Extract the [x, y] coordinate from the center of the cell holding the provided text.  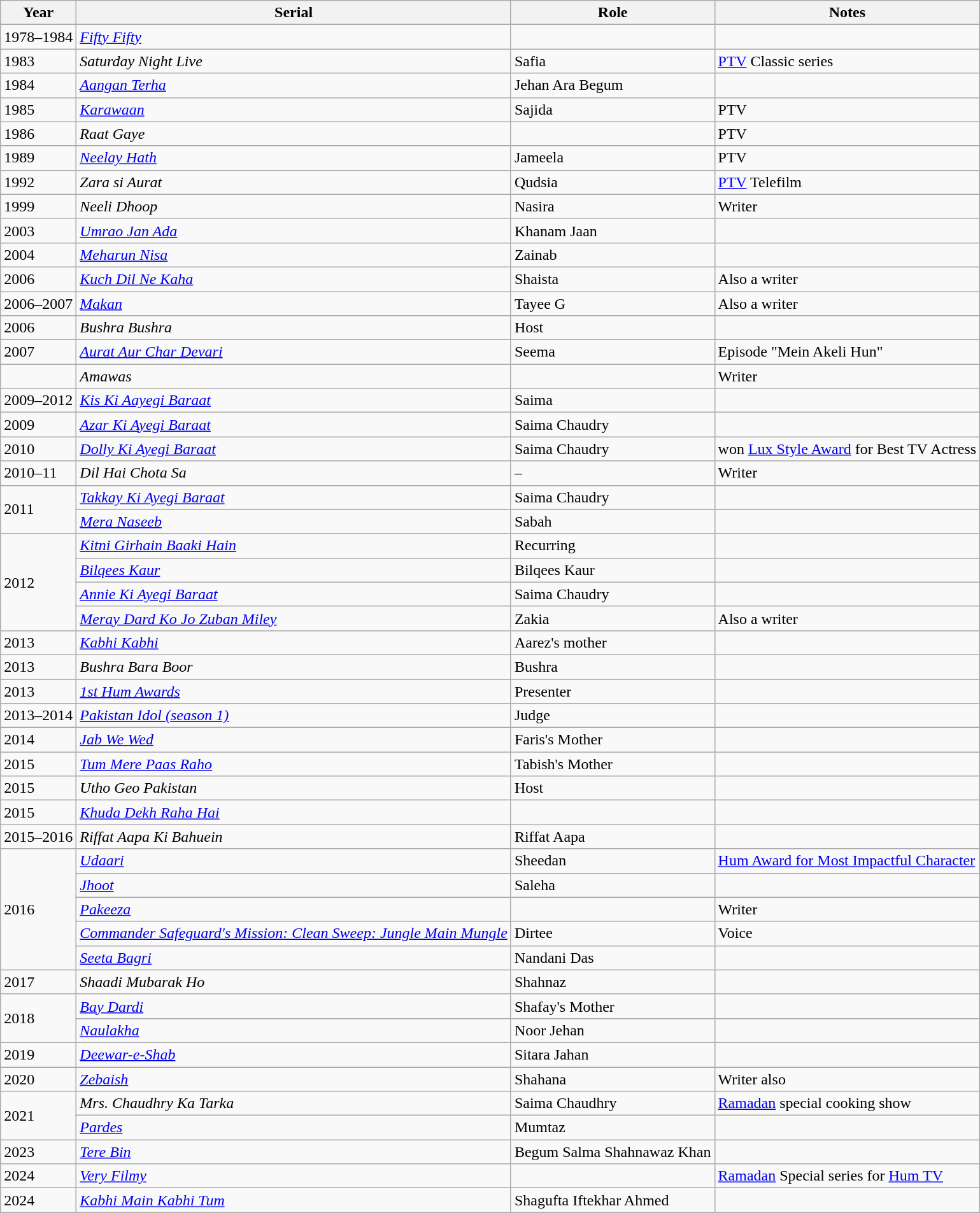
Noor Jehan [613, 1030]
Very Filmy [294, 1176]
Tum Mere Paas Raho [294, 764]
Shafay's Mother [613, 1006]
Pakistan Idol (season 1) [294, 716]
Shahana [613, 1079]
Ramadan special cooking show [847, 1103]
Jehan Ara Begum [613, 85]
Neelay Hath [294, 158]
2011 [38, 509]
won Lux Style Award for Best TV Actress [847, 449]
2018 [38, 1018]
Mera Naseeb [294, 521]
Zainab [613, 255]
Year [38, 13]
1983 [38, 61]
Khanam Jaan [613, 231]
– [613, 473]
Sajida [613, 110]
1992 [38, 182]
Amawas [294, 376]
Udaari [294, 861]
Kabhi Main Kabhi Tum [294, 1200]
Utho Geo Pakistan [294, 788]
2013–2014 [38, 716]
Pardes [294, 1128]
2003 [38, 231]
Safia [613, 61]
2009–2012 [38, 401]
2021 [38, 1116]
2014 [38, 740]
Saturday Night Live [294, 61]
Judge [613, 716]
Kabhi Kabhi [294, 642]
1986 [38, 134]
2006–2007 [38, 304]
Hum Award for Most Impactful Character [847, 861]
2019 [38, 1054]
Qudsia [613, 182]
Seema [613, 352]
Saima Chaudhry [613, 1103]
Shahnaz [613, 982]
2017 [38, 982]
Khuda Dekh Raha Hai [294, 812]
Meharun Nisa [294, 255]
Tere Bin [294, 1152]
Zakia [613, 618]
Fifty Fifty [294, 37]
Raat Gaye [294, 134]
PTV Telefilm [847, 182]
Nandani Das [613, 958]
Voice [847, 933]
Saima [613, 401]
Seeta Bagri [294, 958]
Neeli Dhoop [294, 206]
Kis Ki Aayegi Baraat [294, 401]
Tabish's Mother [613, 764]
1985 [38, 110]
Zara si Aurat [294, 182]
Saleha [613, 885]
Commander Safeguard's Mission: Clean Sweep: Jungle Main Mungle [294, 933]
Presenter [613, 691]
Meray Dard Ko Jo Zuban Miley [294, 618]
Sitara Jahan [613, 1054]
Deewar-e-Shab [294, 1054]
1978–1984 [38, 37]
PTV Classic series [847, 61]
Jab We Wed [294, 740]
2009 [38, 425]
Aangan Terha [294, 85]
Jameela [613, 158]
Begum Salma Shahnawaz Khan [613, 1152]
Karawaan [294, 110]
Episode "Mein Akeli Hun" [847, 352]
2010 [38, 449]
Riffat Aapa [613, 837]
2012 [38, 582]
Dil Hai Chota Sa [294, 473]
Recurring [613, 546]
Naulakha [294, 1030]
Shagufta Iftekhar Ahmed [613, 1200]
Tayee G [613, 304]
Jhoot [294, 885]
Dirtee [613, 933]
Pakeeza [294, 909]
Kitni Girhain Baaki Hain [294, 546]
2007 [38, 352]
Riffat Aapa Ki Bahuein [294, 837]
1st Hum Awards [294, 691]
Dolly Ki Ayegi Baraat [294, 449]
1984 [38, 85]
Umrao Jan Ada [294, 231]
2004 [38, 255]
2015–2016 [38, 837]
Bushra Bushra [294, 328]
Kuch Dil Ne Kaha [294, 279]
Mrs. Chaudhry Ka Tarka [294, 1103]
Shaadi Mubarak Ho [294, 982]
Notes [847, 13]
Sabah [613, 521]
2023 [38, 1152]
Serial [294, 13]
Sheedan [613, 861]
Role [613, 13]
2016 [38, 909]
Writer also [847, 1079]
1989 [38, 158]
Zebaish [294, 1079]
2010–11 [38, 473]
Makan [294, 304]
1999 [38, 206]
Ramadan Special series for Hum TV [847, 1176]
Annie Ki Ayegi Baraat [294, 594]
Aurat Aur Char Devari [294, 352]
2020 [38, 1079]
Mumtaz [613, 1128]
Azar Ki Ayegi Baraat [294, 425]
Aarez's mother [613, 642]
Shaista [613, 279]
Nasira [613, 206]
Bay Dardi [294, 1006]
Bushra Bara Boor [294, 667]
Takkay Ki Ayegi Baraat [294, 497]
Faris's Mother [613, 740]
Bushra [613, 667]
